Locate the cell with the specified text and output its [X, Y] center coordinate. 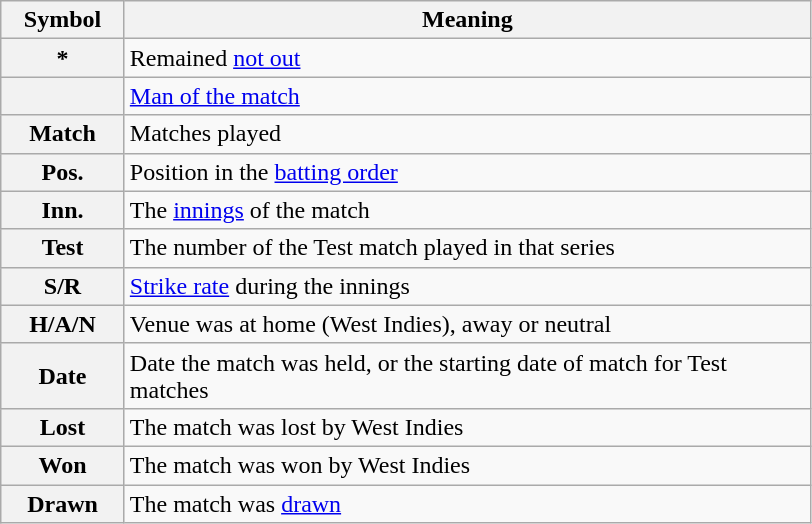
S/R [63, 286]
Pos. [63, 172]
The innings of the match [467, 210]
H/A/N [63, 324]
Venue was at home (West Indies), away or neutral [467, 324]
Meaning [467, 20]
Man of the match [467, 96]
* [63, 58]
The match was lost by West Indies [467, 427]
Position in the batting order [467, 172]
Drawn [63, 503]
Won [63, 465]
Remained not out [467, 58]
Date [63, 376]
The match was drawn [467, 503]
The number of the Test match played in that series [467, 248]
Symbol [63, 20]
Inn. [63, 210]
Date the match was held, or the starting date of match for Test matches [467, 376]
The match was won by West Indies [467, 465]
Lost [63, 427]
Strike rate during the innings [467, 286]
Matches played [467, 134]
Test [63, 248]
Match [63, 134]
